Search for the cell housing the specified text and yield its (x, y) center coordinate. 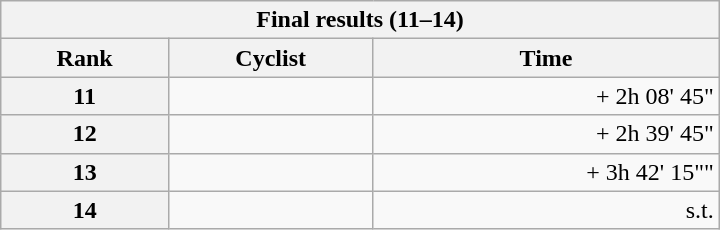
+ 3h 42' 15"" (546, 172)
+ 2h 08' 45" (546, 96)
11 (85, 96)
13 (85, 172)
Final results (11–14) (360, 20)
14 (85, 210)
+ 2h 39' 45" (546, 134)
Time (546, 58)
Rank (85, 58)
Cyclist (271, 58)
12 (85, 134)
s.t. (546, 210)
